Return the [X, Y] coordinate for the center point of the cell that contains the specified text.  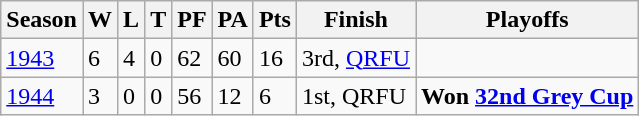
16 [274, 58]
3 [100, 96]
4 [132, 58]
3rd, QRFU [356, 58]
W [100, 20]
60 [232, 58]
L [132, 20]
T [158, 20]
Playoffs [528, 20]
Finish [356, 20]
1943 [42, 58]
56 [192, 96]
PF [192, 20]
Won 32nd Grey Cup [528, 96]
1944 [42, 96]
62 [192, 58]
12 [232, 96]
1st, QRFU [356, 96]
Pts [274, 20]
Season [42, 20]
PA [232, 20]
